For the text-containing cell, return its midpoint in [x, y] coordinate format. 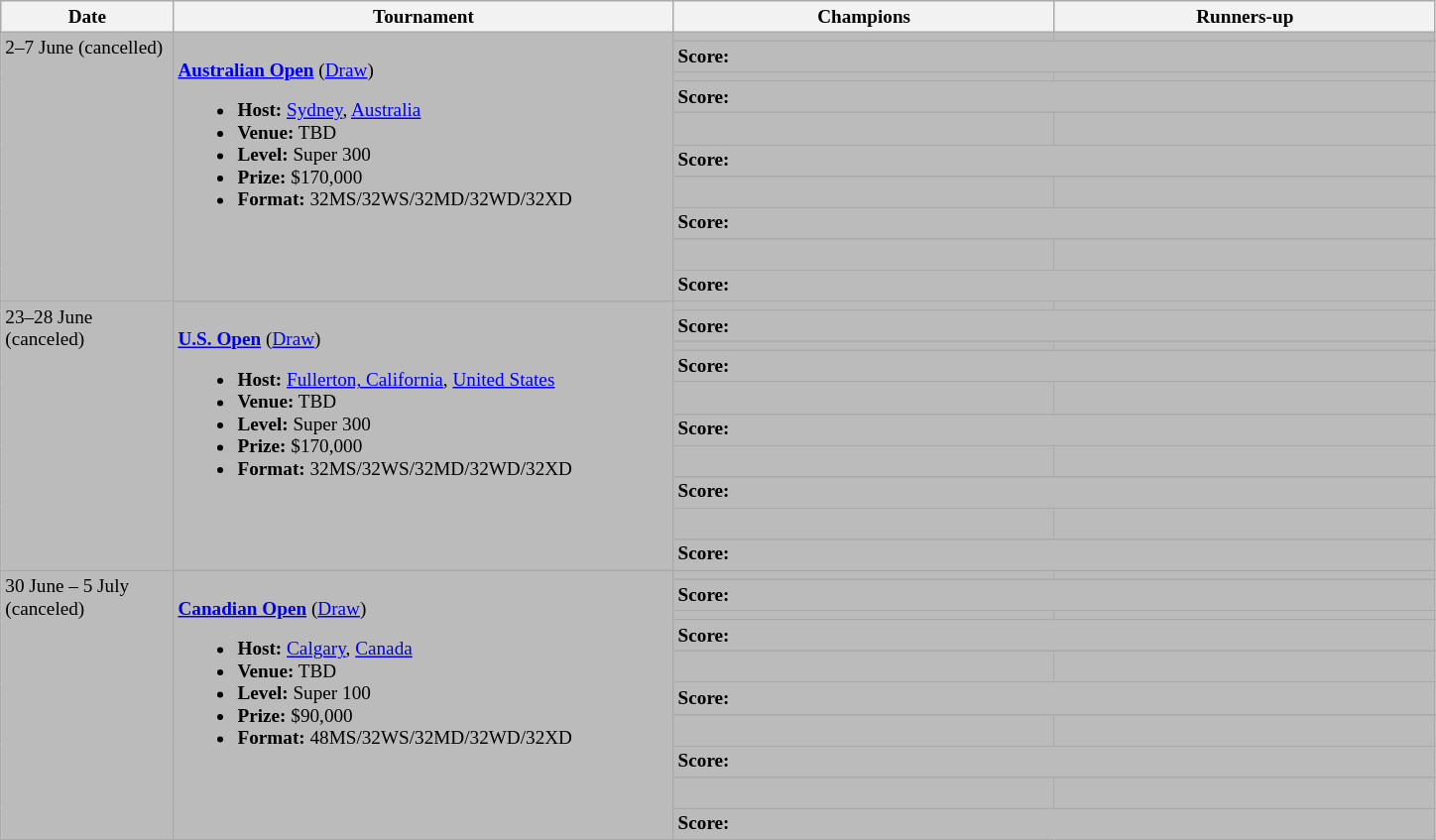
23–28 June (canceled) [87, 436]
2–7 June (cancelled) [87, 167]
30 June – 5 July (canceled) [87, 704]
Runners-up [1245, 17]
Champions [864, 17]
Canadian Open (Draw)Host: Calgary, CanadaVenue: TBDLevel: Super 100Prize: $90,000Format: 48MS/32WS/32MD/32WD/32XD [423, 704]
Tournament [423, 17]
Australian Open (Draw)Host: Sydney, AustraliaVenue: TBDLevel: Super 300Prize: $170,000Format: 32MS/32WS/32MD/32WD/32XD [423, 167]
U.S. Open (Draw)Host: Fullerton, California, United StatesVenue: TBDLevel: Super 300Prize: $170,000Format: 32MS/32WS/32MD/32WD/32XD [423, 436]
Date [87, 17]
